Capture the cell that displays the provided text and extract its [x, y] central coordinate. 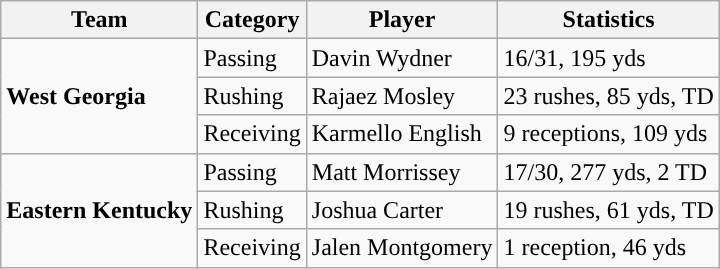
Karmello English [402, 134]
Statistics [608, 20]
Team [100, 20]
Davin Wydner [402, 58]
9 receptions, 109 yds [608, 134]
17/30, 277 yds, 2 TD [608, 172]
Eastern Kentucky [100, 210]
Jalen Montgomery [402, 248]
Category [252, 20]
19 rushes, 61 yds, TD [608, 210]
16/31, 195 yds [608, 58]
Matt Morrissey [402, 172]
1 reception, 46 yds [608, 248]
Player [402, 20]
Joshua Carter [402, 210]
23 rushes, 85 yds, TD [608, 96]
West Georgia [100, 96]
Rajaez Mosley [402, 96]
